Identify which cell holds the provided text, then report its [x, y] central coordinate. 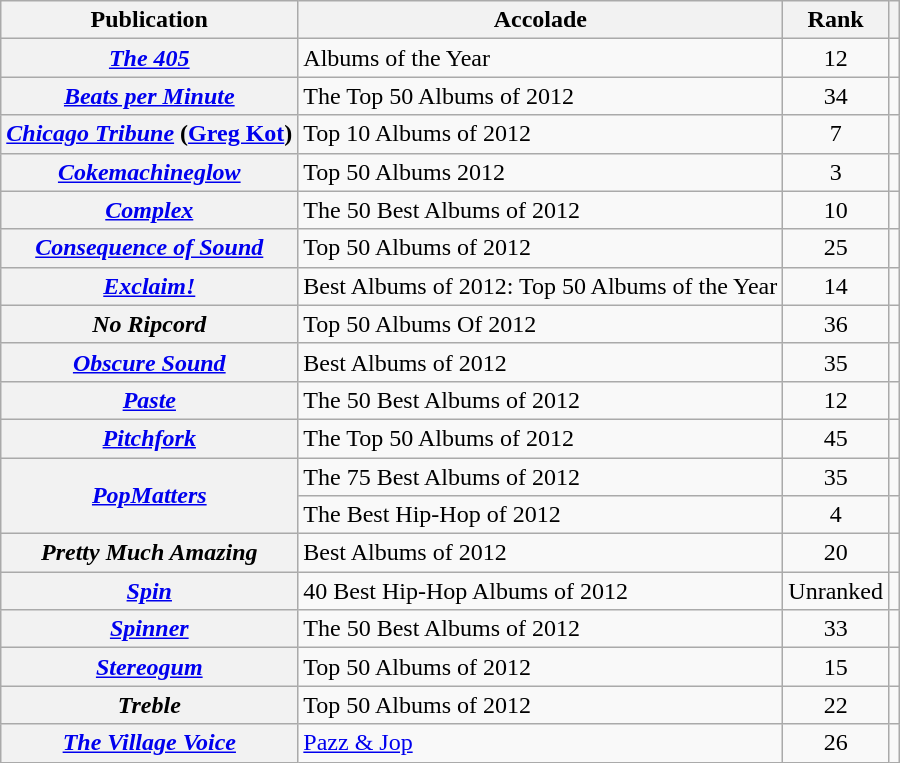
Treble [150, 705]
20 [836, 553]
Paste [150, 400]
No Ripcord [150, 324]
15 [836, 667]
14 [836, 286]
10 [836, 210]
Best Albums of 2012: Top 50 Albums of the Year [540, 286]
Albums of the Year [540, 58]
Beats per Minute [150, 96]
Accolade [540, 20]
7 [836, 134]
Pretty Much Amazing [150, 553]
The Village Voice [150, 743]
PopMatters [150, 496]
Top 10 Albums of 2012 [540, 134]
Cokemachineglow [150, 172]
Rank [836, 20]
The 405 [150, 58]
4 [836, 515]
Spinner [150, 629]
Unranked [836, 591]
25 [836, 248]
Top 50 Albums Of 2012 [540, 324]
Complex [150, 210]
Pitchfork [150, 438]
34 [836, 96]
Publication [150, 20]
Pazz & Jop [540, 743]
33 [836, 629]
Consequence of Sound [150, 248]
Spin [150, 591]
3 [836, 172]
22 [836, 705]
Stereogum [150, 667]
45 [836, 438]
The 75 Best Albums of 2012 [540, 477]
36 [836, 324]
The Best Hip-Hop of 2012 [540, 515]
Obscure Sound [150, 362]
40 Best Hip-Hop Albums of 2012 [540, 591]
Exclaim! [150, 286]
Chicago Tribune (Greg Kot) [150, 134]
26 [836, 743]
Top 50 Albums 2012 [540, 172]
